From the cell containing the given text, extract its center point as (X, Y) coordinate. 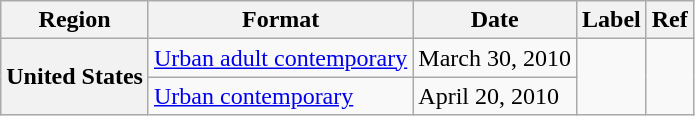
United States (75, 77)
Format (280, 20)
Label (611, 20)
Urban adult contemporary (280, 58)
April 20, 2010 (495, 96)
March 30, 2010 (495, 58)
Date (495, 20)
Region (75, 20)
Urban contemporary (280, 96)
Ref (670, 20)
